Capture the cell that displays the provided text and extract its (x, y) central coordinate. 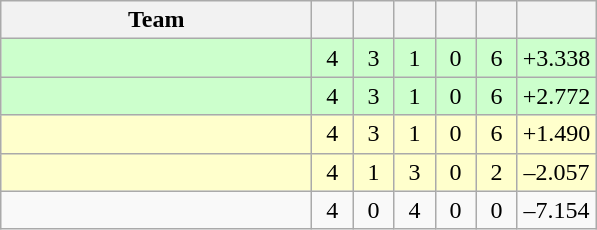
+1.490 (556, 134)
Team (156, 20)
+3.338 (556, 58)
+2.772 (556, 96)
–7.154 (556, 210)
2 (496, 172)
–2.057 (556, 172)
